For the text-containing cell, return its midpoint in (X, Y) coordinate format. 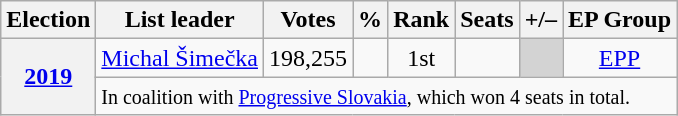
Seats (487, 20)
1st (422, 58)
% (370, 20)
Election (48, 20)
+/– (540, 20)
EPP (620, 58)
2019 (48, 77)
Rank (422, 20)
List leader (180, 20)
Michal Šimečka (180, 58)
EP Group (620, 20)
198,255 (308, 58)
Votes (308, 20)
In coalition with Progressive Slovakia, which won 4 seats in total. (386, 96)
